Return [x, y] of the center of cell containing provided text 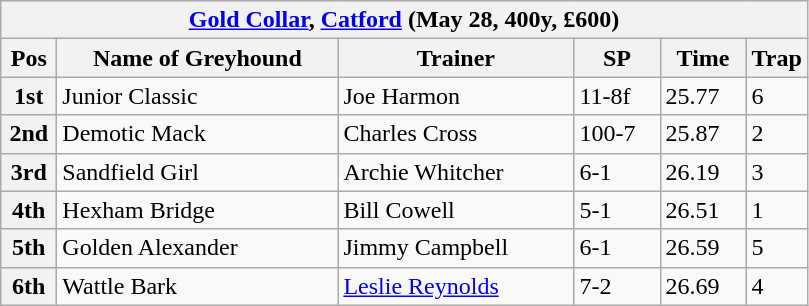
5-1 [617, 210]
Joe Harmon [456, 96]
Charles Cross [456, 134]
1st [29, 96]
Junior Classic [198, 96]
5th [29, 248]
4 [776, 286]
5 [776, 248]
Trap [776, 58]
Leslie Reynolds [456, 286]
1 [776, 210]
26.69 [703, 286]
3rd [29, 172]
Jimmy Campbell [456, 248]
4th [29, 210]
Hexham Bridge [198, 210]
Demotic Mack [198, 134]
Wattle Bark [198, 286]
Bill Cowell [456, 210]
25.77 [703, 96]
Time [703, 58]
Pos [29, 58]
2 [776, 134]
11-8f [617, 96]
26.59 [703, 248]
25.87 [703, 134]
Golden Alexander [198, 248]
3 [776, 172]
7-2 [617, 286]
SP [617, 58]
6 [776, 96]
Archie Whitcher [456, 172]
Sandfield Girl [198, 172]
Trainer [456, 58]
Name of Greyhound [198, 58]
6th [29, 286]
Gold Collar, Catford (May 28, 400y, £600) [404, 20]
26.51 [703, 210]
100-7 [617, 134]
26.19 [703, 172]
2nd [29, 134]
